Pinpoint the cell where the given text exists, returning its (X, Y) midpoint coordinate. 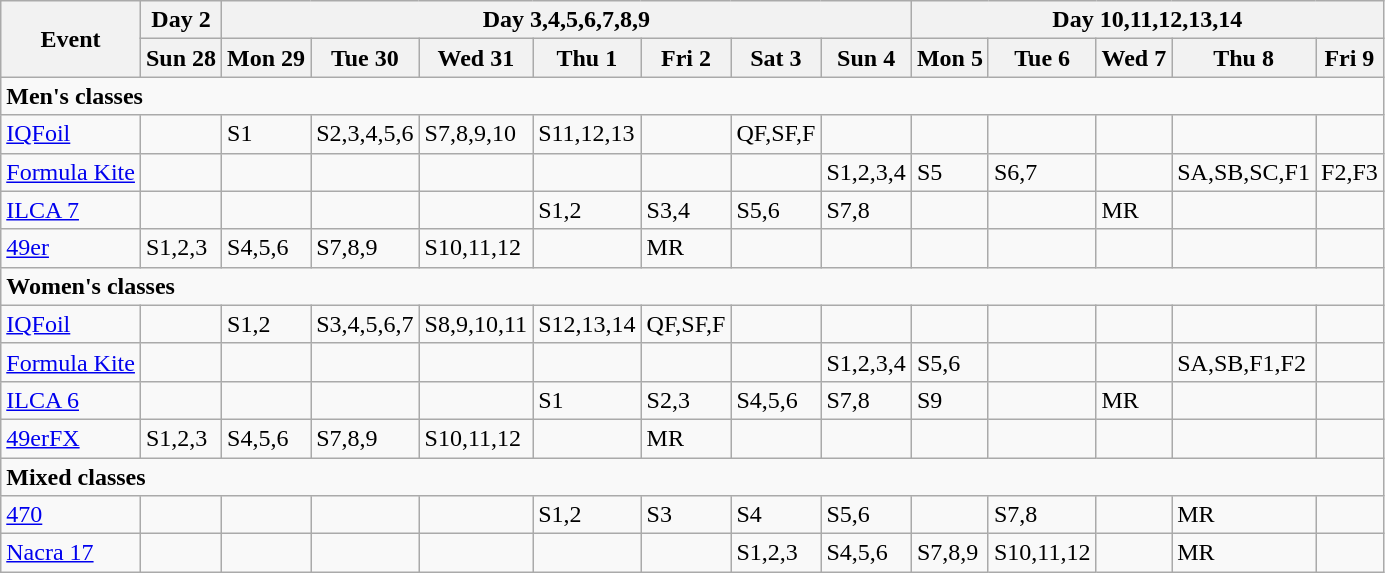
SA,SB,SC,F1 (1244, 172)
49erFX (71, 438)
S3,4,5,6,7 (365, 324)
F2,F3 (1350, 172)
Thu 8 (1244, 58)
S7,8,9,10 (476, 134)
Nacra 17 (71, 553)
Mixed classes (692, 477)
S6,7 (1042, 172)
Sun 4 (866, 58)
Sat 3 (776, 58)
S4 (776, 515)
470 (71, 515)
S5 (950, 172)
S12,13,14 (587, 324)
Wed 31 (476, 58)
Women's classes (692, 286)
S9 (950, 400)
Mon 29 (266, 58)
Sun 28 (180, 58)
Tue 30 (365, 58)
S8,9,10,11 (476, 324)
Mon 5 (950, 58)
Fri 9 (1350, 58)
ILCA 6 (71, 400)
Day 2 (180, 20)
S3,4 (686, 210)
Thu 1 (587, 58)
ILCA 7 (71, 210)
S3 (686, 515)
Wed 7 (1134, 58)
S2,3,4,5,6 (365, 134)
S11,12,13 (587, 134)
Fri 2 (686, 58)
49er (71, 248)
Tue 6 (1042, 58)
S2,3 (686, 400)
Event (71, 39)
Day 10,11,12,13,14 (1147, 20)
Men's classes (692, 96)
Day 3,4,5,6,7,8,9 (567, 20)
SA,SB,F1,F2 (1244, 362)
